Return [X, Y] of the center of cell containing provided text 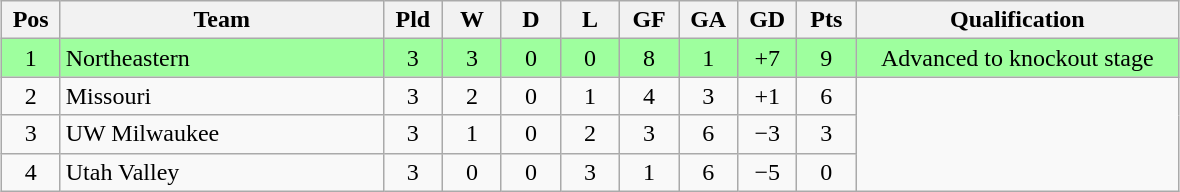
Missouri [222, 96]
+7 [768, 58]
D [530, 20]
Qualification [1018, 20]
Advanced to knockout stage [1018, 58]
W [472, 20]
+1 [768, 96]
UW Milwaukee [222, 134]
GD [768, 20]
GF [650, 20]
Pts [826, 20]
8 [650, 58]
−3 [768, 134]
Pos [30, 20]
Team [222, 20]
L [590, 20]
−5 [768, 172]
Pld [412, 20]
Utah Valley [222, 172]
9 [826, 58]
Northeastern [222, 58]
GA [708, 20]
